Locate the cell with the specified text and output its (X, Y) center coordinate. 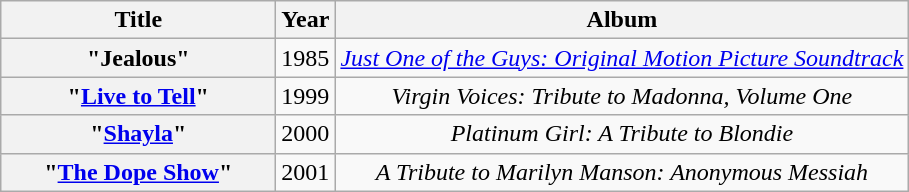
Title (138, 20)
A Tribute to Marilyn Manson: Anonymous Messiah (622, 172)
"Live to Tell" (138, 96)
2001 (306, 172)
"Jealous" (138, 58)
Year (306, 20)
Just One of the Guys: Original Motion Picture Soundtrack (622, 58)
1985 (306, 58)
Platinum Girl: A Tribute to Blondie (622, 134)
1999 (306, 96)
"The Dope Show" (138, 172)
Virgin Voices: Tribute to Madonna, Volume One (622, 96)
"Shayla" (138, 134)
Album (622, 20)
2000 (306, 134)
